Identify which cell holds the provided text, then report its (X, Y) central coordinate. 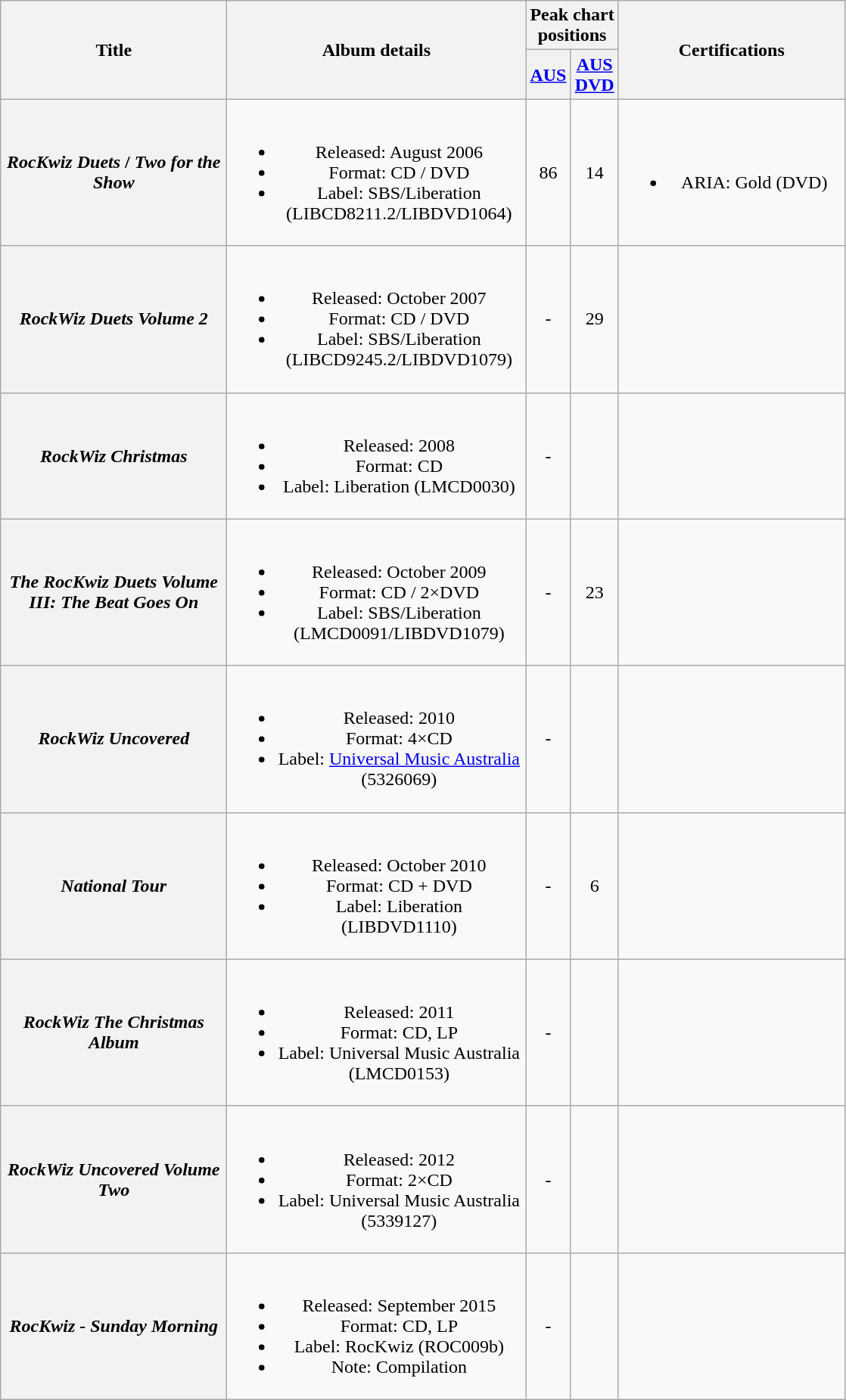
Peak chartpositions (572, 26)
Released: October 2010Format: CD + DVDLabel: Liberation (LIBDVD1110) (377, 886)
23 (595, 592)
6 (595, 886)
The RocKwiz Duets Volume III: The Beat Goes On (114, 592)
Released: 2008Format: CDLabel: Liberation (LMCD0030) (377, 455)
RockWiz Christmas (114, 455)
Title (114, 50)
Released: 2011Format: CD, LPLabel: Universal Music Australia (LMCD0153) (377, 1032)
RockWiz Uncovered Volume Two (114, 1179)
Released: October 2009Format: CD / 2×DVDLabel: SBS/Liberation (LMCD0091/LIBDVD1079) (377, 592)
Released: 2010Format: 4×CDLabel: Universal Music Australia (5326069) (377, 739)
Released: August 2006Format: CD / DVDLabel: SBS/Liberation (LIBCD8211.2/LIBDVD1064) (377, 172)
Released: September 2015Format: CD, LPLabel: RocKwiz (ROC009b)Note: Compilation (377, 1326)
Released: October 2007Format: CD / DVDLabel: SBS/Liberation (LIBCD9245.2/LIBDVD1079) (377, 319)
Certifications (731, 50)
RocKwiz - Sunday Morning (114, 1326)
14 (595, 172)
National Tour (114, 886)
Released: 2012Format: 2×CDLabel: Universal Music Australia (5339127) (377, 1179)
AUSDVD (595, 74)
86 (548, 172)
29 (595, 319)
RockWiz The Christmas Album (114, 1032)
RockWiz Duets Volume 2 (114, 319)
RocKwiz Duets / Two for the Show (114, 172)
Album details (377, 50)
RockWiz Uncovered (114, 739)
AUS (548, 74)
ARIA: Gold (DVD) (731, 172)
